From the cell containing the given text, extract its center point as [X, Y] coordinate. 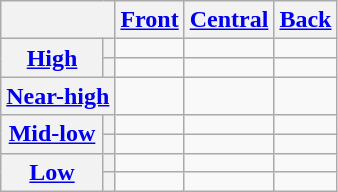
High [52, 58]
Front [150, 20]
Mid-low [52, 134]
Low [52, 172]
Back [306, 20]
Near-high [58, 96]
Central [229, 20]
